Locate the cell with the specified text and output its (x, y) center coordinate. 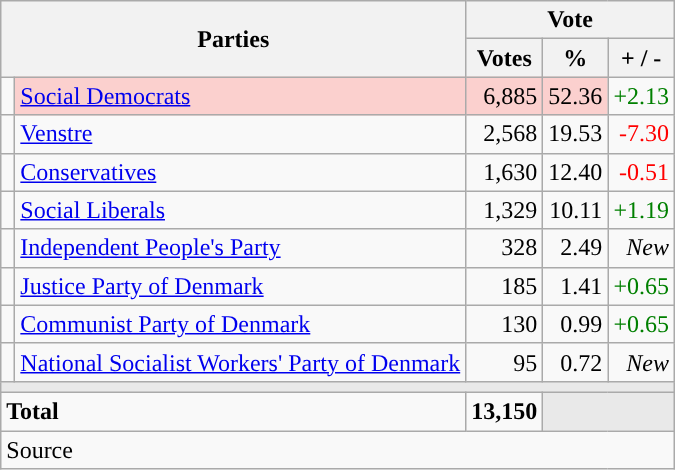
19.53 (576, 134)
52.36 (576, 96)
Conservatives (240, 172)
1,329 (504, 210)
Venstre (240, 134)
Total (234, 411)
Independent People's Party (240, 248)
+1.19 (642, 210)
Social Liberals (240, 210)
1,630 (504, 172)
130 (504, 324)
0.72 (576, 362)
Communist Party of Denmark (240, 324)
328 (504, 248)
13,150 (504, 411)
% (576, 58)
National Socialist Workers' Party of Denmark (240, 362)
Vote (570, 20)
Votes (504, 58)
-0.51 (642, 172)
+2.13 (642, 96)
2.49 (576, 248)
185 (504, 286)
+ / - (642, 58)
0.99 (576, 324)
Parties (234, 39)
-7.30 (642, 134)
Social Democrats (240, 96)
10.11 (576, 210)
6,885 (504, 96)
1.41 (576, 286)
2,568 (504, 134)
Source (338, 449)
12.40 (576, 172)
Justice Party of Denmark (240, 286)
95 (504, 362)
